Search for the cell housing the specified text and yield its [x, y] center coordinate. 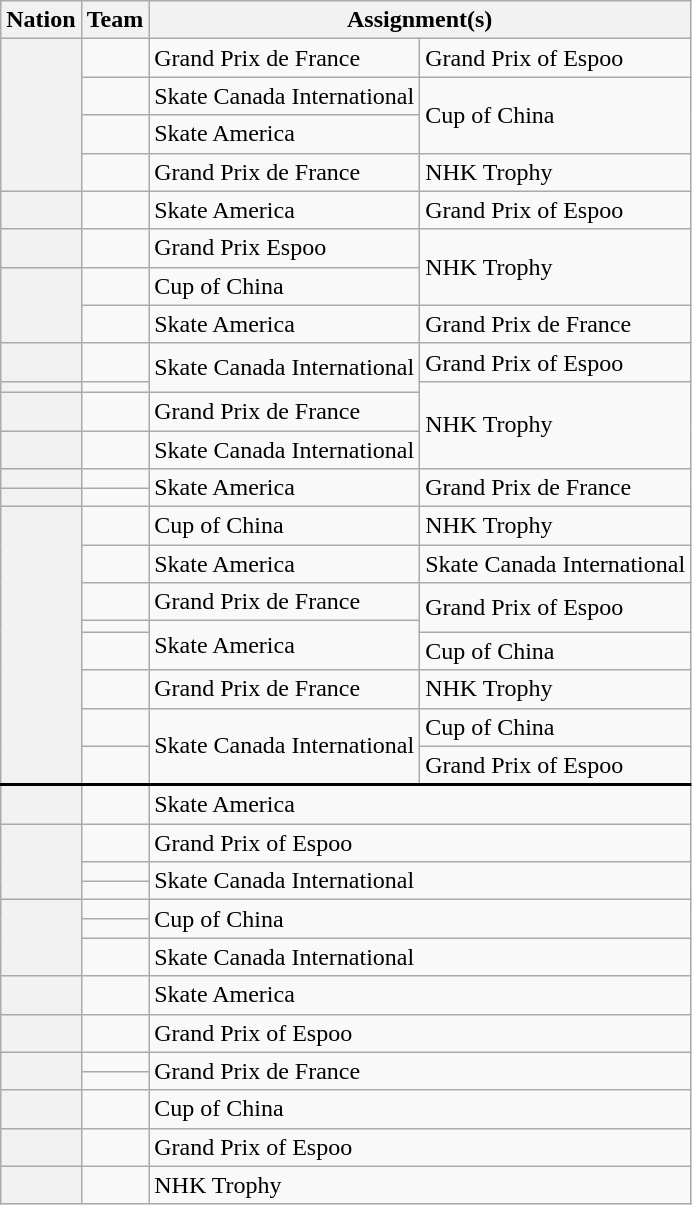
Assignment(s) [420, 20]
Nation [41, 20]
Team [115, 20]
Grand Prix Espoo [284, 248]
